Capture the cell that displays the provided text and extract its (X, Y) central coordinate. 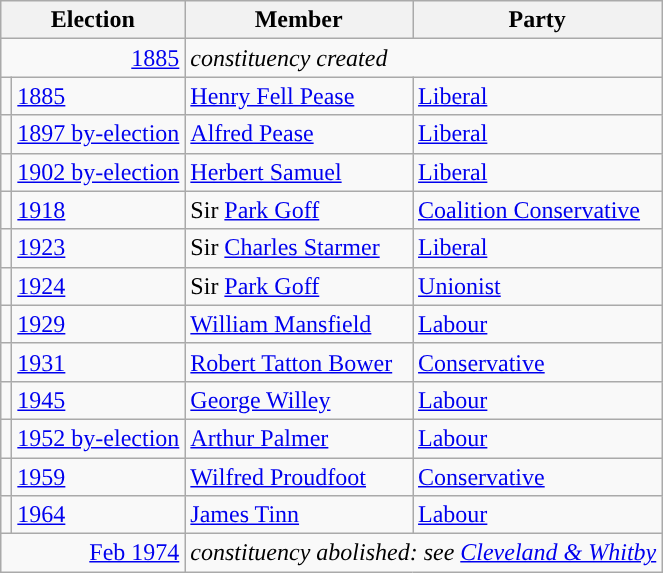
1931 (98, 362)
Henry Fell Pease (299, 96)
Coalition Conservative (538, 210)
1902 by-election (98, 172)
1945 (98, 400)
1959 (98, 477)
1918 (98, 210)
1924 (98, 286)
Arthur Palmer (299, 438)
1929 (98, 324)
Robert Tatton Bower (299, 362)
James Tinn (299, 515)
1923 (98, 248)
constituency abolished: see Cleveland & Whitby (424, 553)
Election (93, 20)
William Mansfield (299, 324)
1964 (98, 515)
Sir Charles Starmer (299, 248)
Feb 1974 (93, 553)
1897 by-election (98, 134)
Alfred Pease (299, 134)
1952 by-election (98, 438)
Unionist (538, 286)
constituency created (424, 58)
Party (538, 20)
Wilfred Proudfoot (299, 477)
Herbert Samuel (299, 172)
Member (299, 20)
George Willey (299, 400)
